For the text-containing cell, return its midpoint in [X, Y] coordinate format. 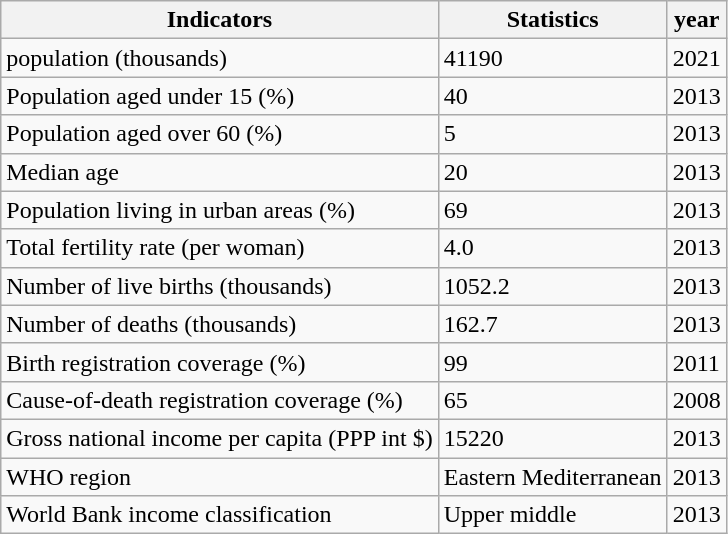
Population aged over 60 (%) [220, 134]
Upper middle [552, 515]
20 [552, 172]
2008 [696, 400]
Total fertility rate (per woman) [220, 248]
WHO region [220, 477]
65 [552, 400]
Median age [220, 172]
99 [552, 362]
2011 [696, 362]
162.7 [552, 324]
Number of deaths (thousands) [220, 324]
Population aged under 15 (%) [220, 96]
4.0 [552, 248]
Gross national income per capita (PPP int $) [220, 438]
40 [552, 96]
41190 [552, 58]
Statistics [552, 20]
5 [552, 134]
Eastern Mediterranean [552, 477]
Indicators [220, 20]
Birth registration coverage (%) [220, 362]
World Bank income classification [220, 515]
2021 [696, 58]
year [696, 20]
Number of live births (thousands) [220, 286]
population (thousands) [220, 58]
1052.2 [552, 286]
Population living in urban areas (%) [220, 210]
15220 [552, 438]
Cause-of-death registration coverage (%) [220, 400]
69 [552, 210]
